Identify which cell holds the provided text, then report its (x, y) central coordinate. 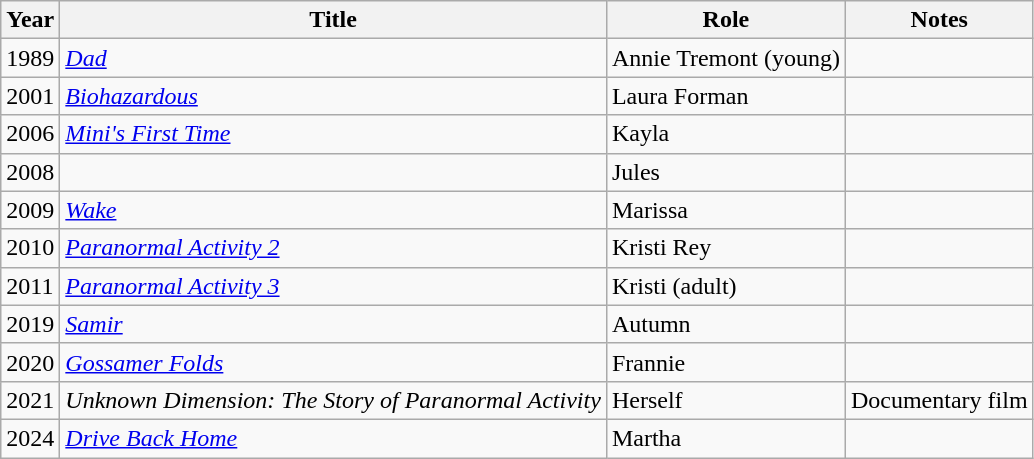
2009 (30, 210)
Gossamer Folds (334, 362)
Herself (726, 400)
2020 (30, 362)
Drive Back Home (334, 438)
Martha (726, 438)
Marissa (726, 210)
Paranormal Activity 3 (334, 286)
Kristi (adult) (726, 286)
Notes (939, 20)
Dad (334, 58)
Autumn (726, 324)
2010 (30, 248)
Kayla (726, 134)
Role (726, 20)
Wake (334, 210)
2019 (30, 324)
Samir (334, 324)
Unknown Dimension: The Story of Paranormal Activity (334, 400)
Documentary film (939, 400)
Frannie (726, 362)
Annie Tremont (young) (726, 58)
Jules (726, 172)
Mini's First Time (334, 134)
Kristi Rey (726, 248)
Laura Forman (726, 96)
1989 (30, 58)
Biohazardous (334, 96)
2001 (30, 96)
2021 (30, 400)
2024 (30, 438)
2011 (30, 286)
Year (30, 20)
Title (334, 20)
2006 (30, 134)
2008 (30, 172)
Paranormal Activity 2 (334, 248)
